Output the (X, Y) coordinate of the center of the cell containing the given text.  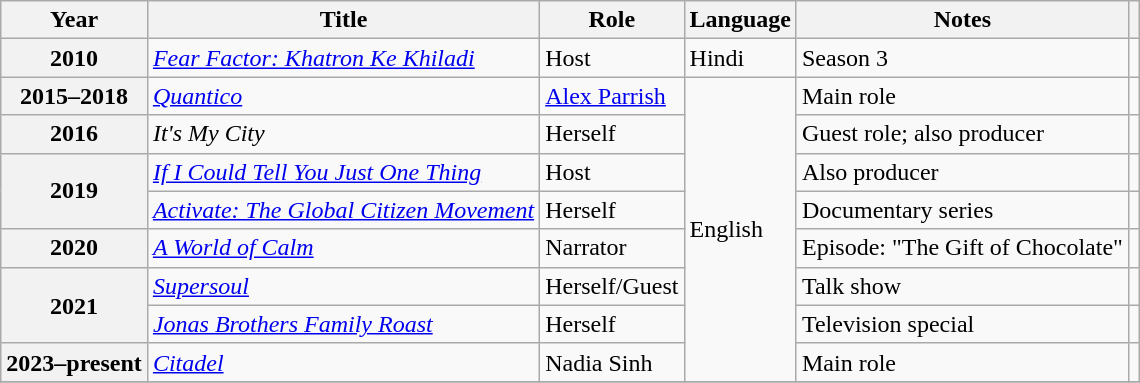
Language (740, 20)
Herself/Guest (612, 286)
Episode: "The Gift of Chocolate" (962, 248)
It's My City (343, 134)
Activate: The Global Citizen Movement (343, 210)
2021 (74, 305)
Jonas Brothers Family Roast (343, 324)
Nadia Sinh (612, 362)
Narrator (612, 248)
Also producer (962, 172)
A World of Calm (343, 248)
Role (612, 20)
2020 (74, 248)
Year (74, 20)
Television special (962, 324)
2019 (74, 191)
2023–present (74, 362)
Fear Factor: Khatron Ke Khiladi (343, 58)
2010 (74, 58)
Title (343, 20)
English (740, 229)
Documentary series (962, 210)
2016 (74, 134)
Hindi (740, 58)
Guest role; also producer (962, 134)
Quantico (343, 96)
Season 3 (962, 58)
If I Could Tell You Just One Thing (343, 172)
Supersoul (343, 286)
Citadel (343, 362)
Talk show (962, 286)
Alex Parrish (612, 96)
2015–2018 (74, 96)
Notes (962, 20)
